Pinpoint the cell where the given text exists, returning its (X, Y) midpoint coordinate. 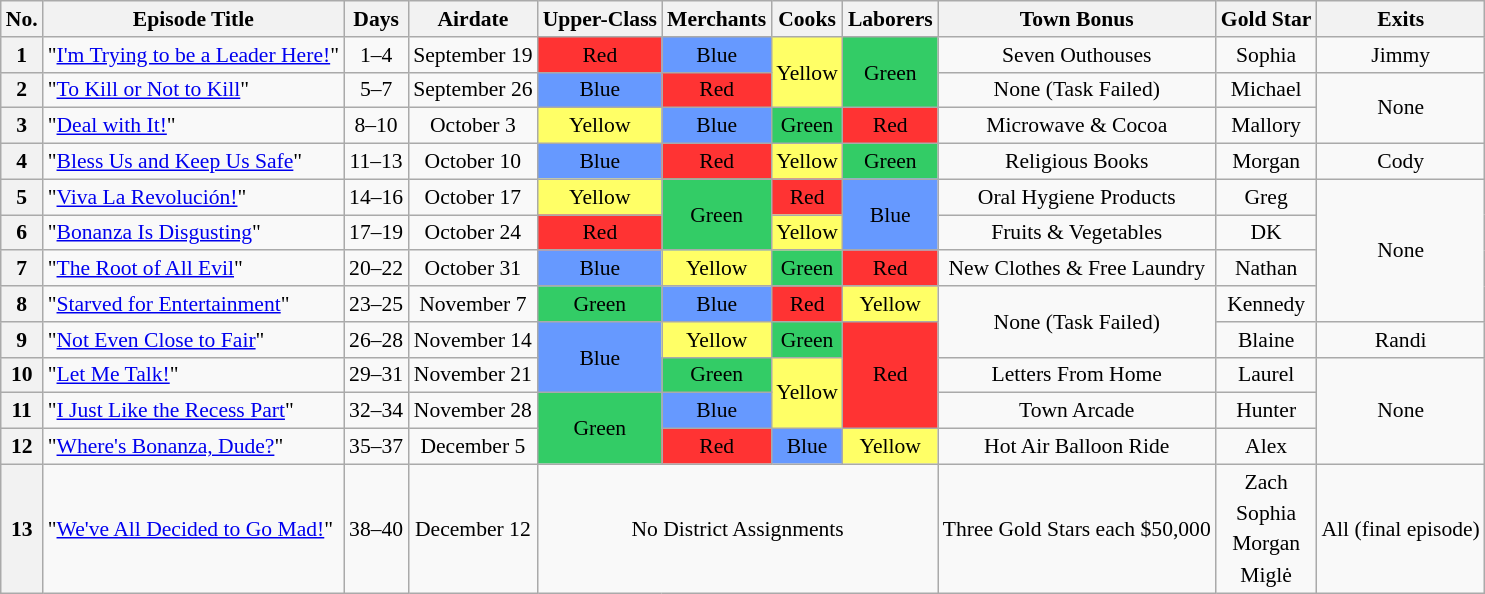
"We've All Decided to Go Mad!" (194, 528)
Religious Books (1077, 162)
Sophia (1266, 55)
December 12 (472, 528)
Laborers (890, 19)
Kennedy (1266, 304)
"Viva La Revolución!" (194, 197)
"I Just Like the Recess Part" (194, 411)
Fruits & Vegetables (1077, 233)
6 (22, 233)
Town Bonus (1077, 19)
New Clothes & Free Laundry (1077, 269)
Airdate (472, 19)
Michael (1266, 90)
September 19 (472, 55)
October 10 (472, 162)
Upper-Class (600, 19)
Letters From Home (1077, 375)
1 (22, 55)
October 31 (472, 269)
Seven Outhouses (1077, 55)
All (final episode) (1400, 528)
November 14 (472, 340)
October 3 (472, 126)
"Deal with It!" (194, 126)
17–19 (376, 233)
"Where's Bonanza, Dude?" (194, 447)
Oral Hygiene Products (1077, 197)
Laurel (1266, 375)
October 17 (472, 197)
13 (22, 528)
38–40 (376, 528)
1–4 (376, 55)
Three Gold Stars each $50,000 (1077, 528)
5 (22, 197)
Town Arcade (1077, 411)
7 (22, 269)
Blaine (1266, 340)
Episode Title (194, 19)
"Starved for Entertainment" (194, 304)
9 (22, 340)
5–7 (376, 90)
29–31 (376, 375)
3 (22, 126)
12 (22, 447)
"Bonanza Is Disgusting" (194, 233)
Randi (1400, 340)
Jimmy (1400, 55)
"The Root of All Evil" (194, 269)
November 7 (472, 304)
Hunter (1266, 411)
Morgan (1266, 162)
Cody (1400, 162)
32–34 (376, 411)
11–13 (376, 162)
14–16 (376, 197)
ZachSophiaMorganMiglė (1266, 528)
"I'm Trying to be a Leader Here!" (194, 55)
December 5 (472, 447)
4 (22, 162)
DK (1266, 233)
September 26 (472, 90)
Alex (1266, 447)
"Not Even Close to Fair" (194, 340)
Greg (1266, 197)
Hot Air Balloon Ride (1077, 447)
Exits (1400, 19)
"Let Me Talk!" (194, 375)
8–10 (376, 126)
"To Kill or Not to Kill" (194, 90)
Gold Star (1266, 19)
11 (22, 411)
Mallory (1266, 126)
2 (22, 90)
October 24 (472, 233)
No. (22, 19)
20–22 (376, 269)
Microwave & Cocoa (1077, 126)
No District Assignments (738, 528)
26–28 (376, 340)
Cooks (807, 19)
10 (22, 375)
"Bless Us and Keep Us Safe" (194, 162)
November 21 (472, 375)
Nathan (1266, 269)
November 28 (472, 411)
23–25 (376, 304)
35–37 (376, 447)
Days (376, 19)
8 (22, 304)
Merchants (716, 19)
